Find where the given text appears and provide that cell's center as (x, y) coordinate. 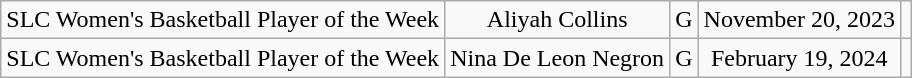
November 20, 2023 (799, 20)
Nina De Leon Negron (558, 58)
February 19, 2024 (799, 58)
Aliyah Collins (558, 20)
